From the cell containing the given text, extract its center point as (x, y) coordinate. 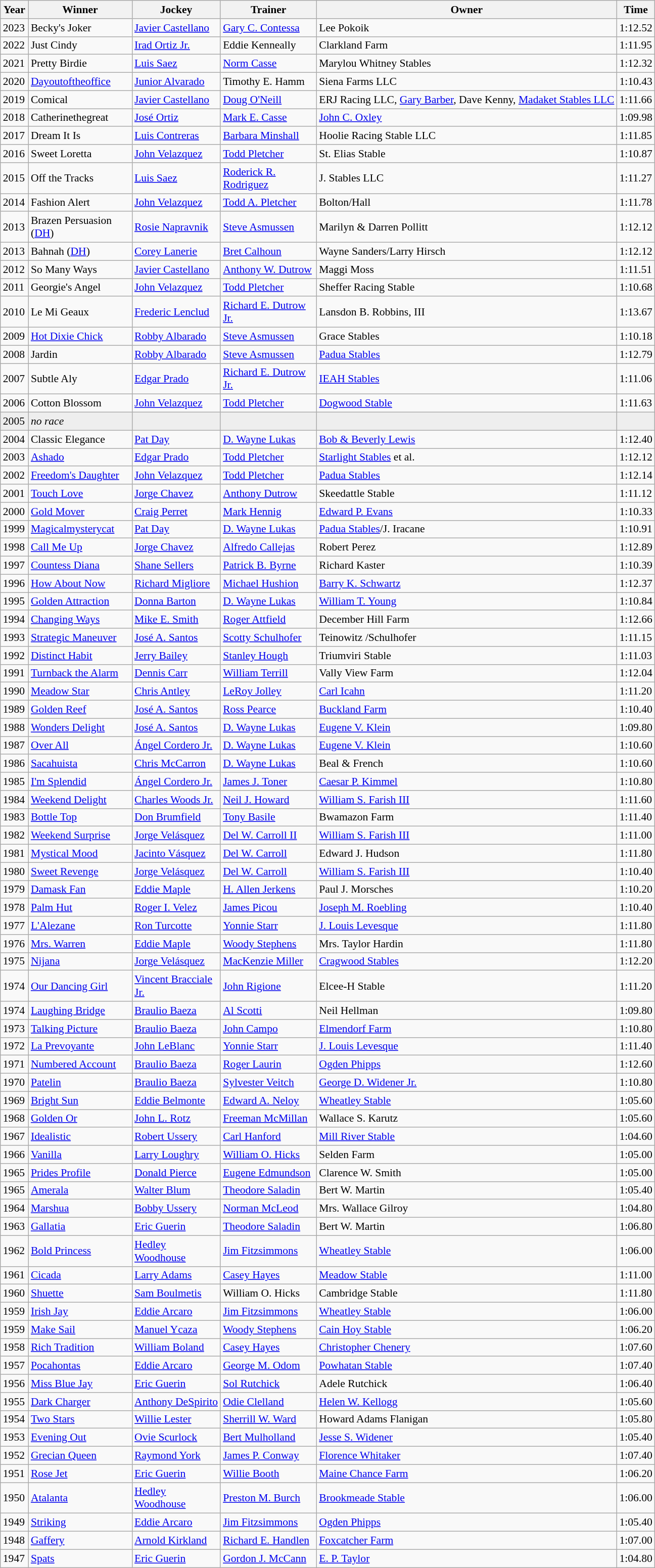
1:10.20 (636, 890)
1972 (14, 1046)
Spats (80, 1558)
Larry Loughry (176, 1155)
Touch Love (80, 493)
2000 (14, 512)
William T. Young (466, 602)
Georgie's Angel (80, 288)
Foxcatcher Farm (466, 1541)
Sacahuista (80, 764)
1996 (14, 583)
1975 (14, 961)
2009 (14, 337)
2007 (14, 379)
Corey Lanerie (176, 252)
Willie Lester (176, 1419)
Ashado (80, 457)
1:06.40 (636, 1383)
E. P. Taylor (466, 1558)
Meadow Star (80, 691)
Rich Tradition (80, 1348)
1:11.27 (636, 178)
Rosie Napravnik (176, 227)
Caesar P. Kimmel (466, 781)
Grace Stables (466, 337)
2004 (14, 439)
Manuel Ycaza (176, 1329)
Alfredo Callejas (268, 547)
Atalanta (80, 1498)
Bob & Beverly Lewis (466, 439)
Roger Attfield (268, 620)
Palm Hut (80, 908)
James Picou (268, 908)
Norman McLeod (268, 1209)
2015 (14, 178)
2019 (14, 100)
Vanilla (80, 1155)
Amerala (80, 1190)
Preston M. Burch (268, 1498)
2006 (14, 403)
Striking (80, 1523)
1964 (14, 1209)
LeRoy Jolley (268, 691)
Tony Basile (268, 817)
1951 (14, 1473)
Fashion Alert (80, 203)
Frederic Lenclud (176, 312)
Clarence W. Smith (466, 1173)
Weekend Surprise (80, 836)
Meadow Stable (466, 1275)
2011 (14, 288)
1:11.85 (636, 136)
1970 (14, 1083)
Vally View Farm (466, 673)
Neil Hellman (466, 1010)
Talking Picture (80, 1029)
Richard E. Handlen (268, 1541)
John C. Oxley (466, 118)
1981 (14, 854)
Bwamazon Farm (466, 817)
Our Dancing Girl (80, 986)
1952 (14, 1456)
Roger I. Velez (176, 908)
Magicalmysterycat (80, 529)
John Campo (268, 1029)
Buckland Farm (466, 710)
Edward P. Evans (466, 512)
1983 (14, 817)
Paul J. Morsches (466, 890)
Mystical Mood (80, 854)
Changing Ways (80, 620)
Florence Whitaker (466, 1456)
Raymond York (176, 1456)
Clarkland Farm (466, 45)
1:10.33 (636, 512)
Catherinethegreat (80, 118)
Arnold Kirkland (176, 1541)
Mrs. Wallace Gilroy (466, 1209)
1968 (14, 1119)
1:11.66 (636, 100)
1973 (14, 1029)
Selden Farm (466, 1155)
Gary C. Contessa (268, 28)
Hot Dixie Chick (80, 337)
1:11.60 (636, 800)
Carl Icahn (466, 691)
Chris Antley (176, 691)
José Ortiz (176, 118)
Elmendorf Farm (466, 1029)
1995 (14, 602)
1:09.98 (636, 118)
Hoolie Racing Stable LLC (466, 136)
Irad Ortiz Jr. (176, 45)
Miss Blue Jay (80, 1383)
Wayne Sanders/Larry Hirsch (466, 252)
Roger Laurin (268, 1065)
Patelin (80, 1083)
Todd A. Pletcher (268, 203)
2001 (14, 493)
James P. Conway (268, 1456)
1985 (14, 781)
Sam Boulmetis (176, 1294)
Comical (80, 100)
Golden Reef (80, 710)
1950 (14, 1498)
Two Stars (80, 1419)
John L. Rotz (176, 1119)
1:10.43 (636, 82)
1:12.14 (636, 476)
Cambridge Stable (466, 1294)
Patrick B. Byrne (268, 566)
1:13.67 (636, 312)
Edward J. Hudson (466, 854)
Wonders Delight (80, 727)
Subtle Aly (80, 379)
Anthony DeSpirito (176, 1402)
1980 (14, 871)
Bolton/Hall (466, 203)
Cicada (80, 1275)
1999 (14, 529)
Damask Fan (80, 890)
Odie Clelland (268, 1402)
Helen W. Kellogg (466, 1402)
Dream It Is (80, 136)
1:12.60 (636, 1065)
Chris McCarron (176, 764)
1947 (14, 1558)
Anthony W. Dutrow (268, 269)
L'Alezane (80, 926)
1:11.78 (636, 203)
Jacinto Vásquez (176, 854)
1:10.68 (636, 288)
Maine Chance Farm (466, 1473)
Make Sail (80, 1329)
1:07.60 (636, 1348)
Ron Turcotte (176, 926)
1955 (14, 1402)
Golden Or (80, 1119)
Jardin (80, 354)
Classic Elegance (80, 439)
Richard Kaster (466, 566)
Beal & French (466, 764)
Ovie Scurlock (176, 1438)
Jesse S. Widener (466, 1438)
Siena Farms LLC (466, 82)
Junior Alvarado (176, 82)
Prides Profile (80, 1173)
Walter Blum (176, 1190)
Norm Casse (268, 64)
Pocahontas (80, 1366)
Richard Migliore (176, 583)
Edward A. Neloy (268, 1100)
Nijana (80, 961)
John Rigione (268, 986)
1967 (14, 1137)
Wallace S. Karutz (466, 1119)
1960 (14, 1294)
1988 (14, 727)
Powhatan Stable (466, 1366)
Sheffer Racing Stable (466, 288)
Freeman McMillan (268, 1119)
Off the Tracks (80, 178)
2017 (14, 136)
2014 (14, 203)
Idealistic (80, 1137)
1982 (14, 836)
Eddie Belmonte (176, 1100)
Al Scotti (268, 1010)
1:05.80 (636, 1419)
1949 (14, 1523)
2012 (14, 269)
1971 (14, 1065)
2016 (14, 154)
Jockey (176, 10)
Year (14, 10)
Charles Woods Jr. (176, 800)
So Many Ways (80, 269)
1:10.84 (636, 602)
Del W. Carroll II (268, 836)
1:12.40 (636, 439)
1956 (14, 1383)
IEAH Stables (466, 379)
Gordon J. McCann (268, 1558)
Gallatia (80, 1227)
Jerry Bailey (176, 656)
1961 (14, 1275)
St. Elias Stable (466, 154)
1994 (14, 620)
Owner (466, 10)
Sherrill W. Ward (268, 1419)
Freedom's Daughter (80, 476)
Gaffery (80, 1541)
La Prevoyante (80, 1046)
Turnback the Alarm (80, 673)
1:12.32 (636, 64)
Bert Mulholland (268, 1438)
Triumviri Stable (466, 656)
Stanley Hough (268, 656)
1976 (14, 944)
Bahnah (DH) (80, 252)
Robert Perez (466, 547)
Bold Princess (80, 1251)
Mark E. Casse (268, 118)
2005 (14, 422)
Le Mi Geaux (80, 312)
Bret Calhoun (268, 252)
1:11.15 (636, 637)
1979 (14, 890)
Becky's Joker (80, 28)
1991 (14, 673)
Marshua (80, 1209)
1:12.66 (636, 620)
2010 (14, 312)
James J. Toner (268, 781)
Pretty Birdie (80, 64)
Lansdon B. Robbins, III (466, 312)
1953 (14, 1438)
Evening Out (80, 1438)
1958 (14, 1348)
1984 (14, 800)
Gold Mover (80, 512)
1989 (14, 710)
Elcee-H Stable (466, 986)
2002 (14, 476)
Lee Pokoik (466, 28)
Donald Pierce (176, 1173)
December Hill Farm (466, 620)
Time (636, 10)
2021 (14, 64)
Vincent Bracciale Jr. (176, 986)
1:10.39 (636, 566)
Countess Diana (80, 566)
George D. Widener Jr. (466, 1083)
William Boland (176, 1348)
Mrs. Taylor Hardin (466, 944)
1969 (14, 1100)
Cragwood Stables (466, 961)
Irish Jay (80, 1312)
Eddie Kenneally (268, 45)
Bright Sun (80, 1100)
William Terrill (268, 673)
1948 (14, 1541)
Howard Adams Flanigan (466, 1419)
Sweet Loretta (80, 154)
Donna Barton (176, 602)
Winner (80, 10)
1:10.91 (636, 529)
no race (80, 422)
1997 (14, 566)
Sol Rutchick (268, 1383)
2003 (14, 457)
Roderick R. Rodriguez (268, 178)
Christopher Chenery (466, 1348)
1:12.04 (636, 673)
Craig Perret (176, 512)
1:12.37 (636, 583)
Doug O'Neill (268, 100)
1:12.89 (636, 547)
Bottle Top (80, 817)
Anthony Dutrow (268, 493)
Padua Stables/J. Iracane (466, 529)
Cain Hoy Stable (466, 1329)
1:04.60 (636, 1137)
Larry Adams (176, 1275)
Barbara Minshall (268, 136)
Ross Pearce (268, 710)
How About Now (80, 583)
Laughing Bridge (80, 1010)
Rose Jet (80, 1473)
1:12.52 (636, 28)
1:12.79 (636, 354)
1:10.87 (636, 154)
Strategic Maneuver (80, 637)
1954 (14, 1419)
Barry K. Schwartz (466, 583)
Skeedattle Stable (466, 493)
2018 (14, 118)
Joseph M. Roebling (466, 908)
John LeBlanc (176, 1046)
Robert Ussery (176, 1137)
1:07.00 (636, 1541)
2008 (14, 354)
1957 (14, 1366)
Brazen Persuasion (DH) (80, 227)
1987 (14, 746)
Maggi Moss (466, 269)
2023 (14, 28)
2020 (14, 82)
1:11.06 (636, 379)
Mrs. Warren (80, 944)
1:06.80 (636, 1227)
Golden Attraction (80, 602)
Don Brumfield (176, 817)
1992 (14, 656)
Distinct Habit (80, 656)
Just Cindy (80, 45)
Cotton Blossom (80, 403)
Neil J. Howard (268, 800)
Adele Rutchick (466, 1383)
Weekend Delight (80, 800)
George M. Odom (268, 1366)
Dogwood Stable (466, 403)
Marylou Whitney Stables (466, 64)
1:11.95 (636, 45)
Dark Charger (80, 1402)
1998 (14, 547)
1993 (14, 637)
Brookmeade Stable (466, 1498)
Trainer (268, 10)
Willie Booth (268, 1473)
Mill River Stable (466, 1137)
1986 (14, 764)
1963 (14, 1227)
Shane Sellers (176, 566)
Michael Hushion (268, 583)
Mark Hennig (268, 512)
1977 (14, 926)
Bobby Ussery (176, 1209)
Numbered Account (80, 1065)
1962 (14, 1251)
Marilyn & Darren Pollitt (466, 227)
Teinowitz /Schulhofer (466, 637)
1:11.03 (636, 656)
Grecian Queen (80, 1456)
Mike E. Smith (176, 620)
H. Allen Jerkens (268, 890)
1990 (14, 691)
I'm Splendid (80, 781)
J. Stables LLC (466, 178)
Eugene Edmundson (268, 1173)
1:11.63 (636, 403)
1978 (14, 908)
Over All (80, 746)
Carl Hanford (268, 1137)
ERJ Racing LLC, Gary Barber, Dave Kenny, Madaket Stables LLC (466, 100)
Dayoutoftheoffice (80, 82)
Luis Contreras (176, 136)
MacKenzie Miller (268, 961)
1:11.12 (636, 493)
Dennis Carr (176, 673)
2022 (14, 45)
Sweet Revenge (80, 871)
1:11.51 (636, 269)
Shuette (80, 1294)
Scotty Schulhofer (268, 637)
Timothy E. Hamm (268, 82)
Call Me Up (80, 547)
Sylvester Veitch (268, 1083)
1:12.20 (636, 961)
Starlight Stables et al. (466, 457)
1966 (14, 1155)
1:10.18 (636, 337)
